Find where the given text appears and provide that cell's center as [X, Y] coordinate. 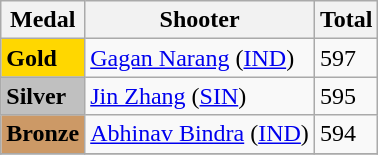
Total [346, 20]
Gold [43, 58]
Medal [43, 20]
Jin Zhang (SIN) [200, 96]
Gagan Narang (IND) [200, 58]
594 [346, 134]
Abhinav Bindra (IND) [200, 134]
597 [346, 58]
Shooter [200, 20]
Silver [43, 96]
595 [346, 96]
Bronze [43, 134]
